Output the [X, Y] coordinate of the center of the cell containing the given text.  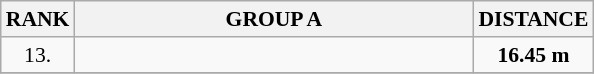
RANK [38, 19]
GROUP A [274, 19]
16.45 m [533, 55]
13. [38, 55]
DISTANCE [533, 19]
